Extract the [x, y] coordinate from the center of the cell holding the provided text.  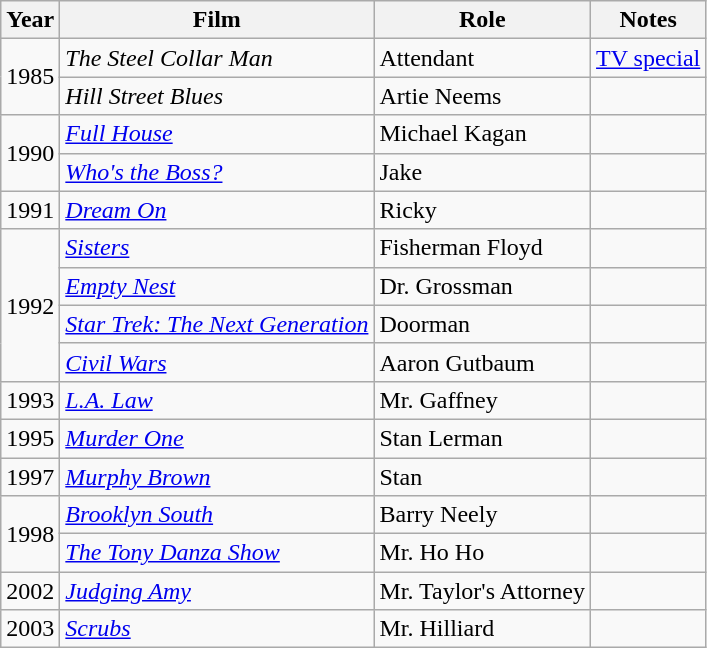
1992 [30, 305]
Aaron Gutbaum [482, 362]
Film [217, 20]
1995 [30, 438]
1991 [30, 210]
Fisherman Floyd [482, 248]
1993 [30, 400]
1990 [30, 153]
Ricky [482, 210]
Brooklyn South [217, 515]
The Tony Danza Show [217, 553]
Barry Neely [482, 515]
Notes [648, 20]
1997 [30, 477]
Judging Amy [217, 591]
Role [482, 20]
2002 [30, 591]
Michael Kagan [482, 134]
The Steel Collar Man [217, 58]
Mr. Hilliard [482, 629]
1998 [30, 534]
Jake [482, 172]
Attendant [482, 58]
Murder One [217, 438]
Star Trek: The Next Generation [217, 324]
Full House [217, 134]
Mr. Taylor's Attorney [482, 591]
Dream On [217, 210]
Stan [482, 477]
L.A. Law [217, 400]
Artie Neems [482, 96]
Mr. Ho Ho [482, 553]
Empty Nest [217, 286]
Mr. Gaffney [482, 400]
Sisters [217, 248]
Hill Street Blues [217, 96]
1985 [30, 77]
TV special [648, 58]
Civil Wars [217, 362]
Scrubs [217, 629]
Doorman [482, 324]
2003 [30, 629]
Murphy Brown [217, 477]
Dr. Grossman [482, 286]
Who's the Boss? [217, 172]
Year [30, 20]
Stan Lerman [482, 438]
